For the text-containing cell, return its midpoint in [x, y] coordinate format. 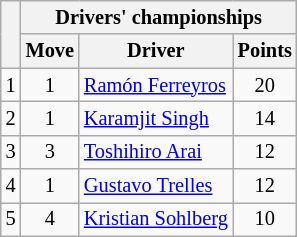
Points [265, 51]
Ramón Ferreyros [156, 85]
Move [50, 51]
Karamjit Singh [156, 118]
Toshihiro Arai [156, 152]
Gustavo Trelles [156, 186]
2 [11, 118]
5 [11, 219]
Kristian Sohlberg [156, 219]
Driver [156, 51]
20 [265, 85]
Drivers' championships [159, 17]
14 [265, 118]
10 [265, 219]
